Extract the [x, y] coordinate from the center of the cell holding the provided text.  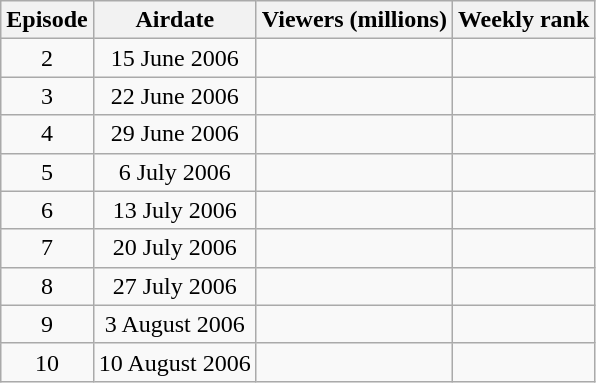
15 June 2006 [174, 58]
13 July 2006 [174, 210]
4 [47, 134]
Episode [47, 20]
3 August 2006 [174, 324]
3 [47, 96]
22 June 2006 [174, 96]
9 [47, 324]
10 [47, 362]
8 [47, 286]
27 July 2006 [174, 286]
Viewers (millions) [354, 20]
7 [47, 248]
Airdate [174, 20]
5 [47, 172]
29 June 2006 [174, 134]
2 [47, 58]
20 July 2006 [174, 248]
6 July 2006 [174, 172]
6 [47, 210]
10 August 2006 [174, 362]
Weekly rank [523, 20]
